Find where the given text appears and provide that cell's center as (X, Y) coordinate. 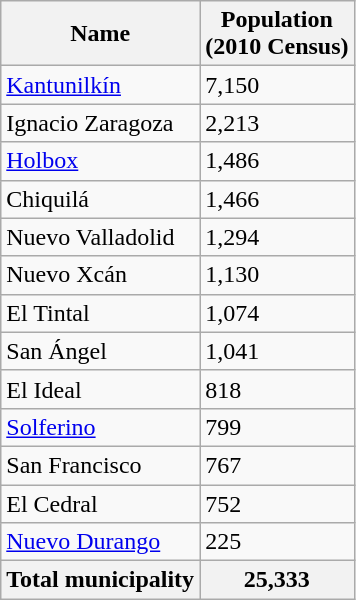
Nuevo Valladolid (100, 237)
Chiquilá (100, 199)
1,074 (277, 313)
1,041 (277, 351)
818 (277, 389)
El Tintal (100, 313)
San Francisco (100, 465)
1,486 (277, 161)
225 (277, 542)
1,294 (277, 237)
7,150 (277, 85)
Nuevo Durango (100, 542)
Ignacio Zaragoza (100, 123)
Solferino (100, 427)
799 (277, 427)
El Ideal (100, 389)
2,213 (277, 123)
752 (277, 503)
767 (277, 465)
El Cedral (100, 503)
25,333 (277, 580)
1,130 (277, 275)
Name (100, 34)
Population(2010 Census) (277, 34)
Holbox (100, 161)
Nuevo Xcán (100, 275)
1,466 (277, 199)
Total municipality (100, 580)
Kantunilkín (100, 85)
San Ángel (100, 351)
